Pinpoint the cell where the given text exists, returning its [x, y] midpoint coordinate. 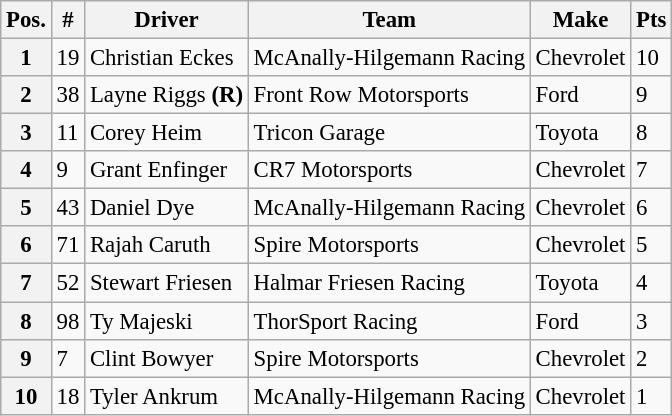
Front Row Motorsports [389, 95]
CR7 Motorsports [389, 170]
Stewart Friesen [167, 283]
Halmar Friesen Racing [389, 283]
ThorSport Racing [389, 321]
Driver [167, 20]
Corey Heim [167, 133]
43 [68, 208]
Clint Bowyer [167, 358]
Grant Enfinger [167, 170]
Pts [652, 20]
# [68, 20]
98 [68, 321]
18 [68, 396]
Layne Riggs (R) [167, 95]
52 [68, 283]
Christian Eckes [167, 58]
38 [68, 95]
19 [68, 58]
Daniel Dye [167, 208]
Tricon Garage [389, 133]
71 [68, 245]
11 [68, 133]
Ty Majeski [167, 321]
Rajah Caruth [167, 245]
Team [389, 20]
Tyler Ankrum [167, 396]
Pos. [26, 20]
Make [580, 20]
